Output the [X, Y] coordinate of the center of the cell containing the given text.  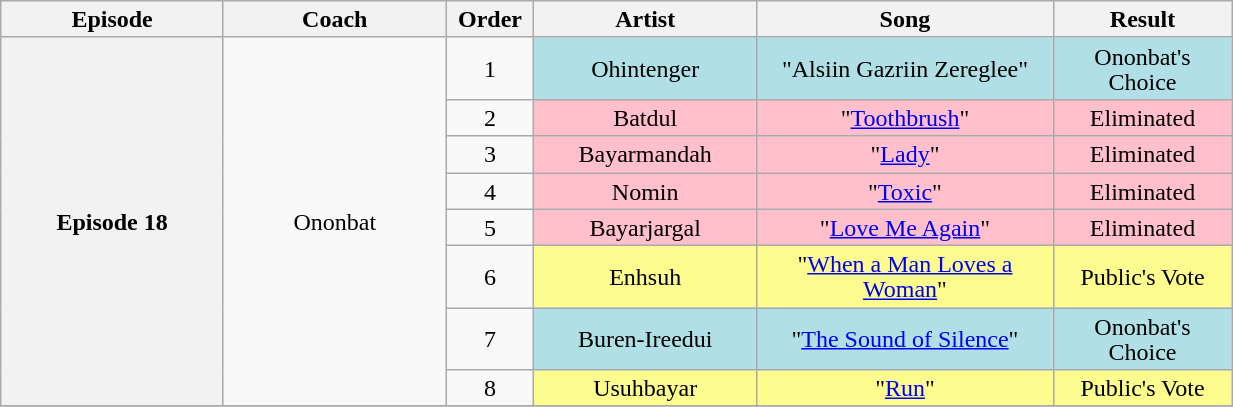
"Lady" [906, 154]
Buren-Ireedui [646, 339]
Result [1142, 20]
Ononbat [334, 222]
Coach [334, 20]
"Toothbrush" [906, 118]
2 [490, 118]
"When a Man Loves a Woman" [906, 277]
Bayarjargal [646, 228]
Artist [646, 20]
Bayarmandah [646, 154]
6 [490, 277]
Song [906, 20]
"Toxic" [906, 190]
"Alsiin Gazriin Zereglee" [906, 68]
Order [490, 20]
Batdul [646, 118]
3 [490, 154]
Nomin [646, 190]
Ohintenger [646, 68]
"The Sound of Silence" [906, 339]
Enhsuh [646, 277]
Episode [112, 20]
5 [490, 228]
Episode 18 [112, 222]
"Love Me Again" [906, 228]
7 [490, 339]
"Run" [906, 388]
Usuhbayar [646, 388]
8 [490, 388]
1 [490, 68]
4 [490, 190]
